From the cell containing the given text, extract its center point as (x, y) coordinate. 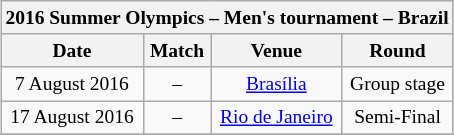
Venue (276, 50)
2016 Summer Olympics – Men's tournament – Brazil (228, 18)
Round (398, 50)
Rio de Janeiro (276, 118)
Semi-Final (398, 118)
Date (72, 50)
Group stage (398, 84)
Match (177, 50)
Brasília (276, 84)
17 August 2016 (72, 118)
7 August 2016 (72, 84)
